Return the (x, y) coordinate for the center point of the cell that contains the specified text.  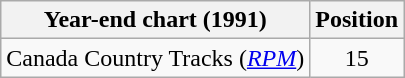
Canada Country Tracks (RPM) (156, 58)
Year-end chart (1991) (156, 20)
Position (357, 20)
15 (357, 58)
